Detect which cell encompasses the target text, then output its (x, y) center coordinate. 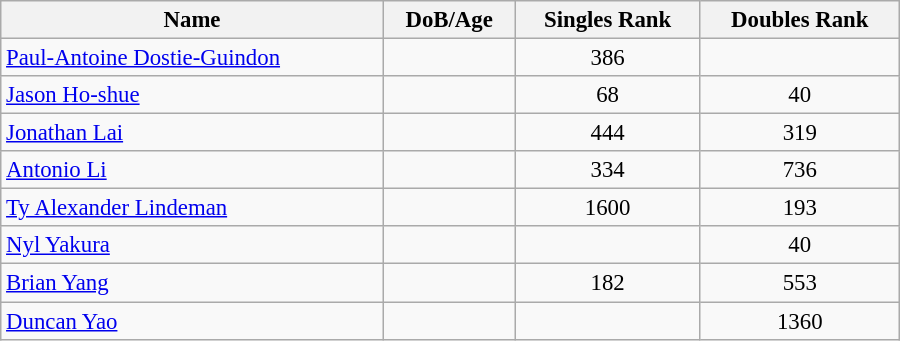
319 (800, 133)
736 (800, 170)
Duncan Yao (192, 321)
DoB/Age (449, 20)
Name (192, 20)
Brian Yang (192, 283)
1360 (800, 321)
Doubles Rank (800, 20)
182 (608, 283)
Nyl Yakura (192, 245)
1600 (608, 208)
Antonio Li (192, 170)
444 (608, 133)
Jason Ho-shue (192, 95)
553 (800, 283)
68 (608, 95)
Paul-Antoine Dostie-Guindon (192, 58)
386 (608, 58)
193 (800, 208)
Singles Rank (608, 20)
Jonathan Lai (192, 133)
334 (608, 170)
Ty Alexander Lindeman (192, 208)
